Search for the cell housing the specified text and yield its (X, Y) center coordinate. 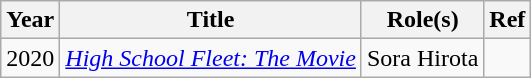
2020 (30, 58)
Title (211, 20)
Year (30, 20)
Role(s) (422, 20)
Ref (508, 20)
High School Fleet: The Movie (211, 58)
Sora Hirota (422, 58)
